Pinpoint the cell where the given text exists, returning its (x, y) midpoint coordinate. 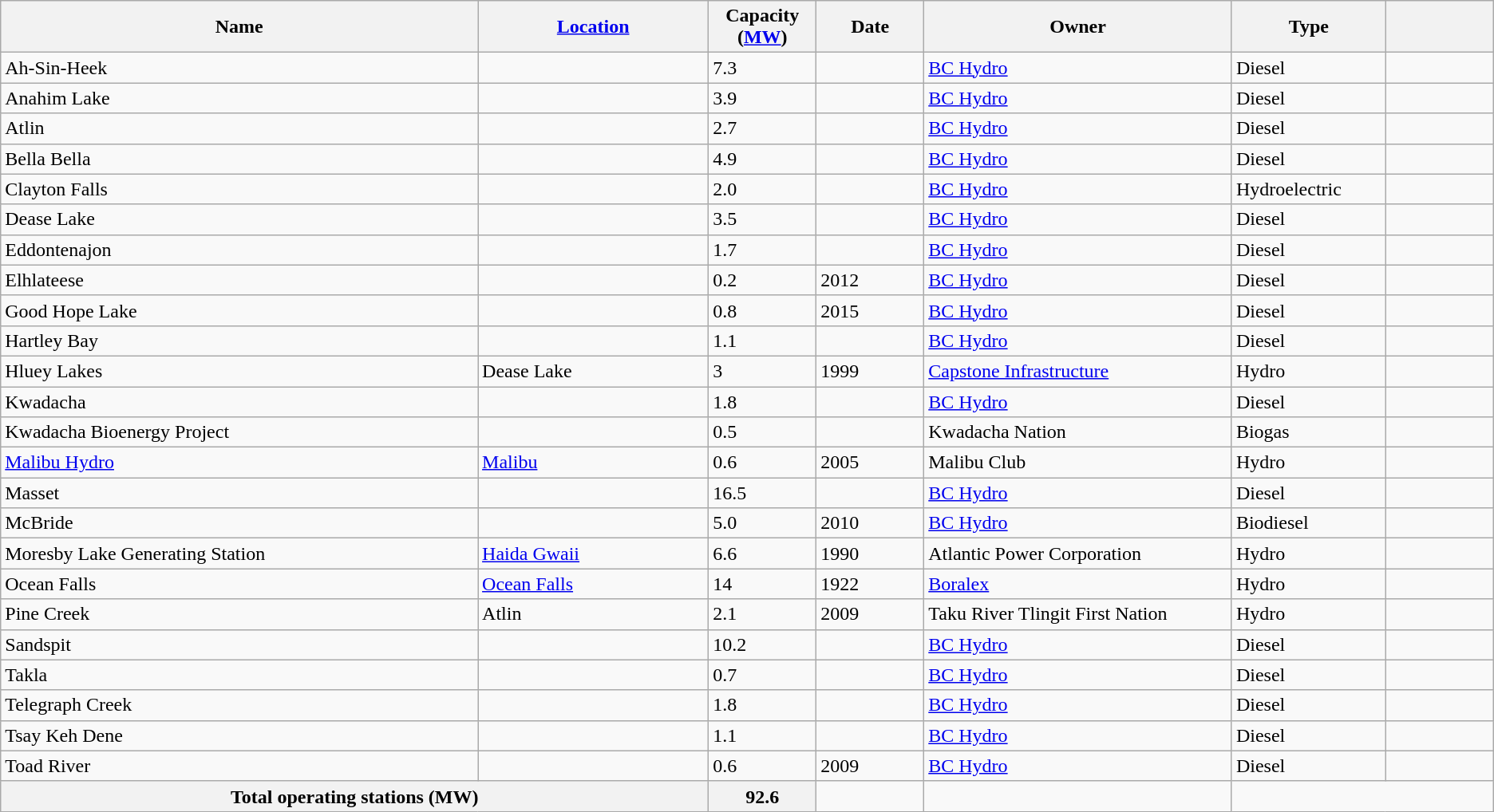
Telegraph Creek (239, 705)
1922 (870, 584)
1999 (870, 371)
Boralex (1078, 584)
Atlantic Power Corporation (1078, 554)
0.2 (763, 280)
2.1 (763, 614)
Eddontenajon (239, 250)
0.5 (763, 432)
Bella Bella (239, 159)
Ah-Sin-Heek (239, 68)
3 (763, 371)
2012 (870, 280)
6.6 (763, 554)
Location (594, 27)
Total operating stations (MW) (354, 796)
Kwadacha (239, 401)
0.7 (763, 675)
Elhlateese (239, 280)
Moresby Lake Generating Station (239, 554)
Tsay Keh Dene (239, 735)
1.7 (763, 250)
Clayton Falls (239, 189)
Owner (1078, 27)
Malibu Hydro (239, 463)
Name (239, 27)
Haida Gwaii (594, 554)
Capstone Infrastructure (1078, 371)
5.0 (763, 523)
Biogas (1309, 432)
Masset (239, 493)
Type (1309, 27)
Kwadacha Bioenergy Project (239, 432)
7.3 (763, 68)
Kwadacha Nation (1078, 432)
Malibu Club (1078, 463)
92.6 (763, 796)
0.8 (763, 310)
2.7 (763, 128)
Date (870, 27)
1990 (870, 554)
Hydroelectric (1309, 189)
10.2 (763, 644)
4.9 (763, 159)
Hartley Bay (239, 341)
Biodiesel (1309, 523)
McBride (239, 523)
3.9 (763, 98)
Takla (239, 675)
Capacity (MW) (763, 27)
Good Hope Lake (239, 310)
Anahim Lake (239, 98)
Toad River (239, 766)
14 (763, 584)
Sandspit (239, 644)
Hluey Lakes (239, 371)
2005 (870, 463)
Pine Creek (239, 614)
Malibu (594, 463)
2015 (870, 310)
16.5 (763, 493)
Taku River Tlingit First Nation (1078, 614)
2010 (870, 523)
3.5 (763, 219)
2.0 (763, 189)
